Pinpoint the cell where the given text exists, returning its (x, y) midpoint coordinate. 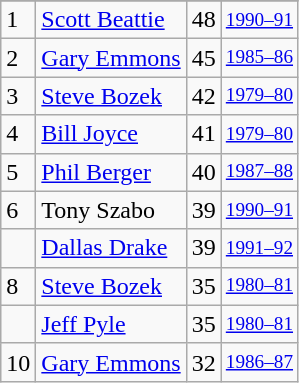
8 (18, 286)
48 (204, 20)
3 (18, 96)
6 (18, 210)
41 (204, 134)
Dallas Drake (111, 248)
5 (18, 172)
45 (204, 58)
2 (18, 58)
32 (204, 362)
40 (204, 172)
4 (18, 134)
42 (204, 96)
Bill Joyce (111, 134)
10 (18, 362)
Tony Szabo (111, 210)
1991–92 (259, 248)
1 (18, 20)
1985–86 (259, 58)
Phil Berger (111, 172)
1987–88 (259, 172)
Jeff Pyle (111, 324)
1986–87 (259, 362)
Scott Beattie (111, 20)
